Scan for the cell matching the given text and deliver its [X, Y] coordinate at center. 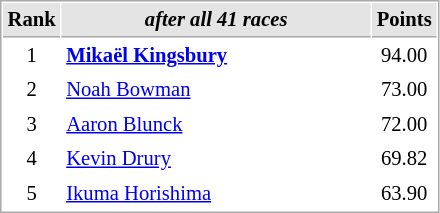
Points [404, 20]
73.00 [404, 90]
3 [32, 124]
69.82 [404, 158]
4 [32, 158]
72.00 [404, 124]
Ikuma Horishima [216, 194]
2 [32, 90]
94.00 [404, 56]
1 [32, 56]
Aaron Blunck [216, 124]
Kevin Drury [216, 158]
Noah Bowman [216, 90]
after all 41 races [216, 20]
63.90 [404, 194]
Mikaël Kingsbury [216, 56]
5 [32, 194]
Rank [32, 20]
